Extract the [X, Y] coordinate from the center of the cell holding the provided text.  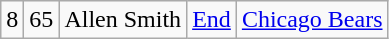
End [212, 20]
Allen Smith [123, 20]
Chicago Bears [312, 20]
8 [12, 20]
65 [42, 20]
